Identify which cell holds the provided text, then report its (x, y) central coordinate. 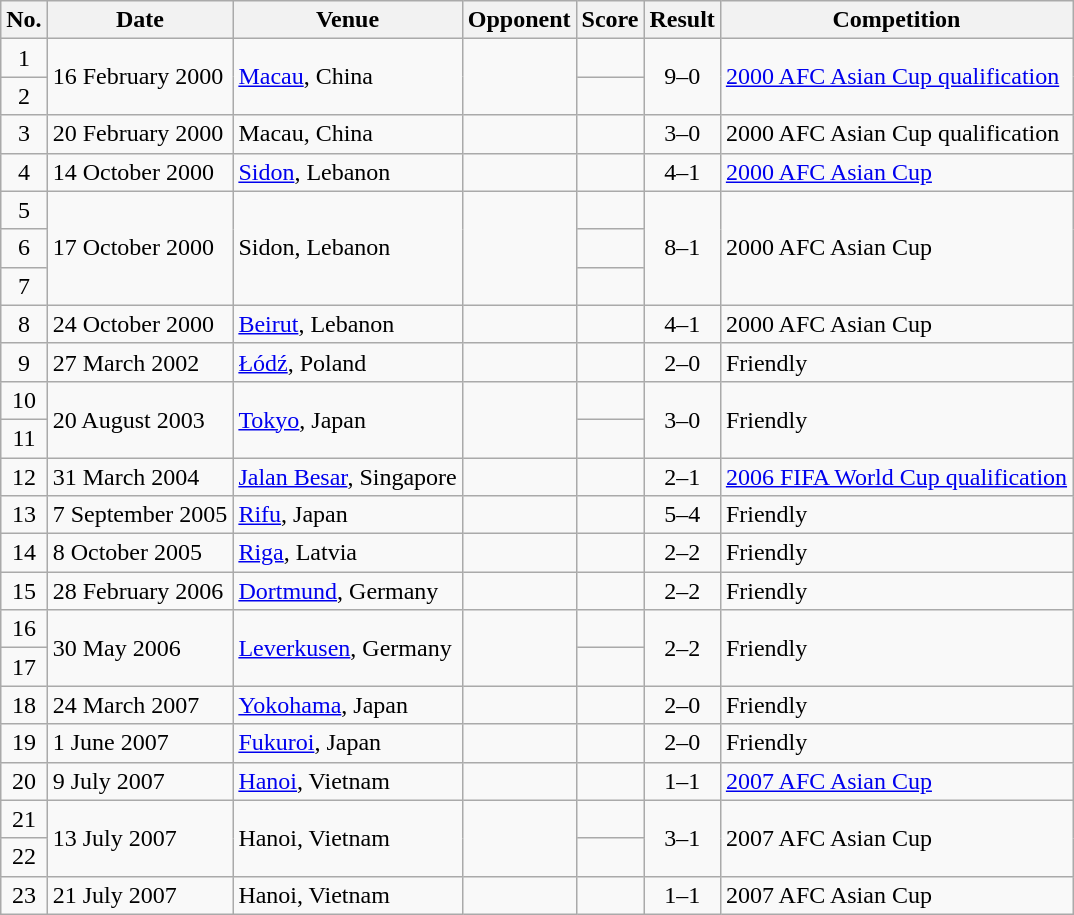
3–1 (682, 838)
8 October 2005 (140, 553)
30 May 2006 (140, 648)
7 (24, 286)
2–1 (682, 477)
Tokyo, Japan (348, 419)
24 March 2007 (140, 705)
10 (24, 400)
20 August 2003 (140, 419)
24 October 2000 (140, 324)
8 (24, 324)
1 (24, 58)
14 October 2000 (140, 172)
9 July 2007 (140, 781)
5 (24, 210)
Rifu, Japan (348, 515)
20 February 2000 (140, 134)
12 (24, 477)
Jalan Besar, Singapore (348, 477)
Dortmund, Germany (348, 591)
21 July 2007 (140, 895)
Date (140, 20)
20 (24, 781)
4 (24, 172)
8–1 (682, 248)
15 (24, 591)
Fukuroi, Japan (348, 743)
28 February 2006 (140, 591)
27 March 2002 (140, 362)
Riga, Latvia (348, 553)
Opponent (519, 20)
17 October 2000 (140, 248)
7 September 2005 (140, 515)
21 (24, 819)
3 (24, 134)
Competition (896, 20)
Venue (348, 20)
18 (24, 705)
14 (24, 553)
9 (24, 362)
5–4 (682, 515)
Result (682, 20)
31 March 2004 (140, 477)
Yokohama, Japan (348, 705)
11 (24, 438)
23 (24, 895)
Łódź, Poland (348, 362)
6 (24, 248)
22 (24, 857)
19 (24, 743)
Beirut, Lebanon (348, 324)
Leverkusen, Germany (348, 648)
13 July 2007 (140, 838)
16 (24, 629)
9–0 (682, 77)
2006 FIFA World Cup qualification (896, 477)
13 (24, 515)
No. (24, 20)
Score (610, 20)
17 (24, 667)
2 (24, 96)
1 June 2007 (140, 743)
16 February 2000 (140, 77)
